For the text-containing cell, return its midpoint in [x, y] coordinate format. 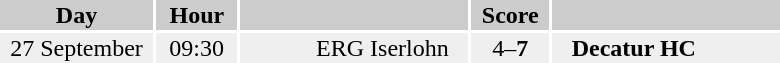
27 September [76, 48]
09:30 [196, 48]
ERG Iserlohn [354, 48]
Hour [196, 15]
4–7 [510, 48]
Day [76, 15]
Score [510, 15]
Decatur HC [666, 48]
